Determine the (X, Y) coordinate at the center of the cell enclosing the given text.  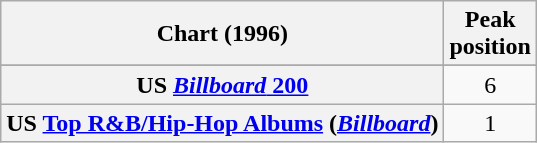
Peakposition (490, 34)
US Top R&B/Hip-Hop Albums (Billboard) (222, 123)
6 (490, 85)
1 (490, 123)
US Billboard 200 (222, 85)
Chart (1996) (222, 34)
